Identify which cell holds the provided text, then report its (X, Y) central coordinate. 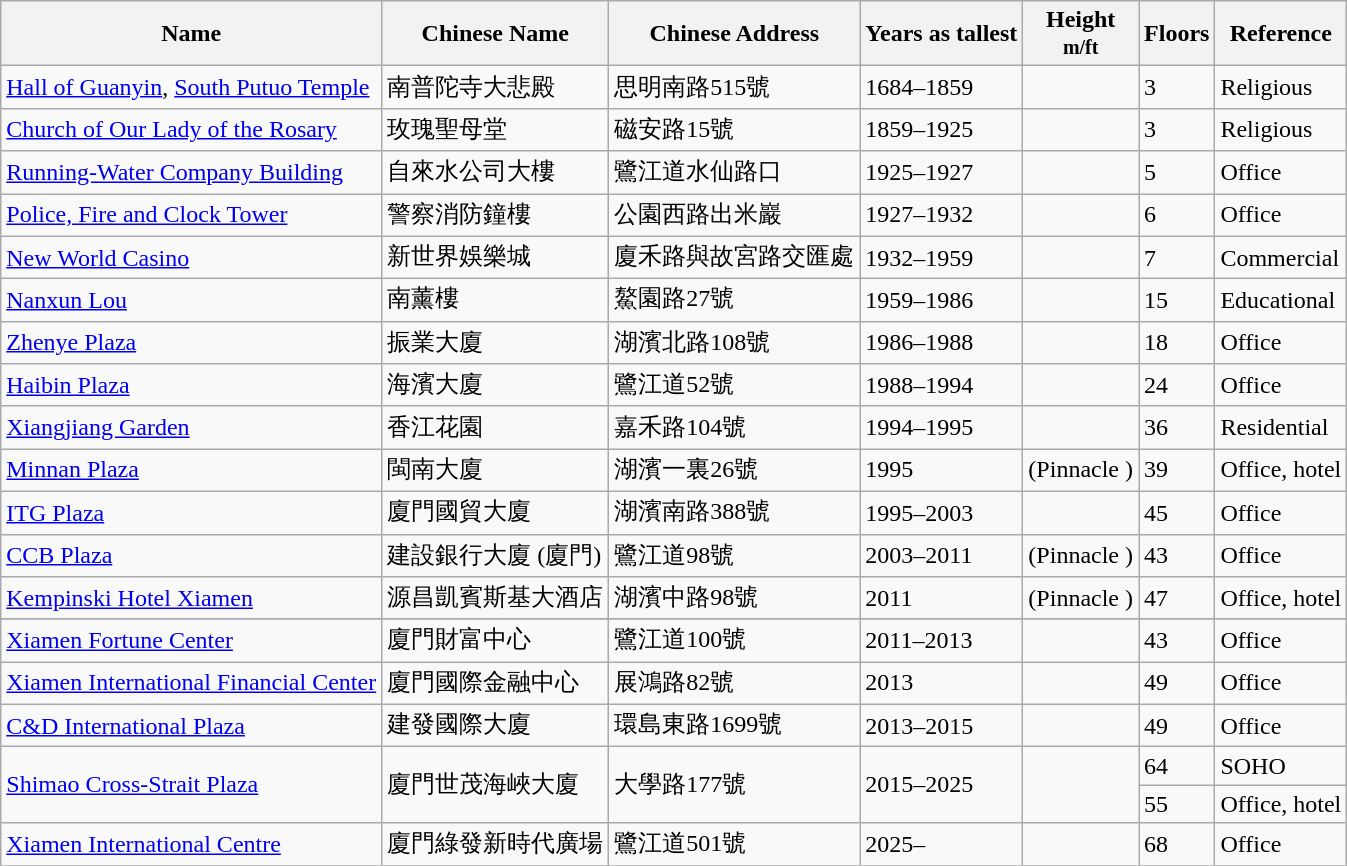
湖濱中路98號 (734, 598)
5 (1177, 172)
鷺江道52號 (734, 386)
SOHO (1281, 766)
45 (1177, 512)
2011 (942, 598)
2025– (942, 844)
Shimao Cross-Strait Plaza (192, 785)
源昌凱賓斯基大酒店 (496, 598)
自來水公司大樓 (496, 172)
香江花園 (496, 428)
39 (1177, 470)
Kempinski Hotel Xiamen (192, 598)
Years as tallest (942, 34)
南薰樓 (496, 300)
1988–1994 (942, 386)
Xiamen Fortune Center (192, 640)
Nanxun Lou (192, 300)
1995 (942, 470)
2003–2011 (942, 556)
磁安路15號 (734, 130)
Church of Our Lady of the Rosary (192, 130)
47 (1177, 598)
湖濱北路108號 (734, 342)
鷺江道100號 (734, 640)
Xiamen International Centre (192, 844)
1995–2003 (942, 512)
55 (1177, 804)
1994–1995 (942, 428)
Zhenye Plaza (192, 342)
鰲園路27號 (734, 300)
鷺江道98號 (734, 556)
廈門國貿大廈 (496, 512)
Floors (1177, 34)
建發國際大廈 (496, 726)
36 (1177, 428)
1932–1959 (942, 258)
1986–1988 (942, 342)
15 (1177, 300)
廈禾路與故宮路交匯處 (734, 258)
6 (1177, 216)
湖濱一裏26號 (734, 470)
2015–2025 (942, 785)
玫瑰聖母堂 (496, 130)
鷺江道水仙路口 (734, 172)
1684–1859 (942, 88)
警察消防鐘樓 (496, 216)
24 (1177, 386)
7 (1177, 258)
南普陀寺大悲殿 (496, 88)
展鴻路82號 (734, 684)
Reference (1281, 34)
ITG Plaza (192, 512)
建設銀行大廈 (廈門) (496, 556)
New World Casino (192, 258)
廈門財富中心 (496, 640)
廈門綠發新時代廣場 (496, 844)
Police, Fire and Clock Tower (192, 216)
CCB Plaza (192, 556)
新世界娛樂城 (496, 258)
2013 (942, 684)
1925–1927 (942, 172)
Educational (1281, 300)
18 (1177, 342)
鷺江道501號 (734, 844)
公園西路出米巖 (734, 216)
廈門國際金融中心 (496, 684)
大學路177號 (734, 785)
Heightm/ft (1081, 34)
嘉禾路104號 (734, 428)
2011–2013 (942, 640)
閩南大廈 (496, 470)
Residential (1281, 428)
1959–1986 (942, 300)
Hall of Guanyin, South Putuo Temple (192, 88)
Xiangjiang Garden (192, 428)
Minnan Plaza (192, 470)
Commercial (1281, 258)
Chinese Address (734, 34)
環島東路1699號 (734, 726)
64 (1177, 766)
1927–1932 (942, 216)
C&D International Plaza (192, 726)
2013–2015 (942, 726)
1859–1925 (942, 130)
湖濱南路388號 (734, 512)
海濱大廈 (496, 386)
Xiamen International Financial Center (192, 684)
68 (1177, 844)
廈門世茂海峽大廈 (496, 785)
Name (192, 34)
Running-Water Company Building (192, 172)
振業大廈 (496, 342)
Haibin Plaza (192, 386)
Chinese Name (496, 34)
思明南路515號 (734, 88)
